Capture the cell that displays the provided text and extract its (X, Y) central coordinate. 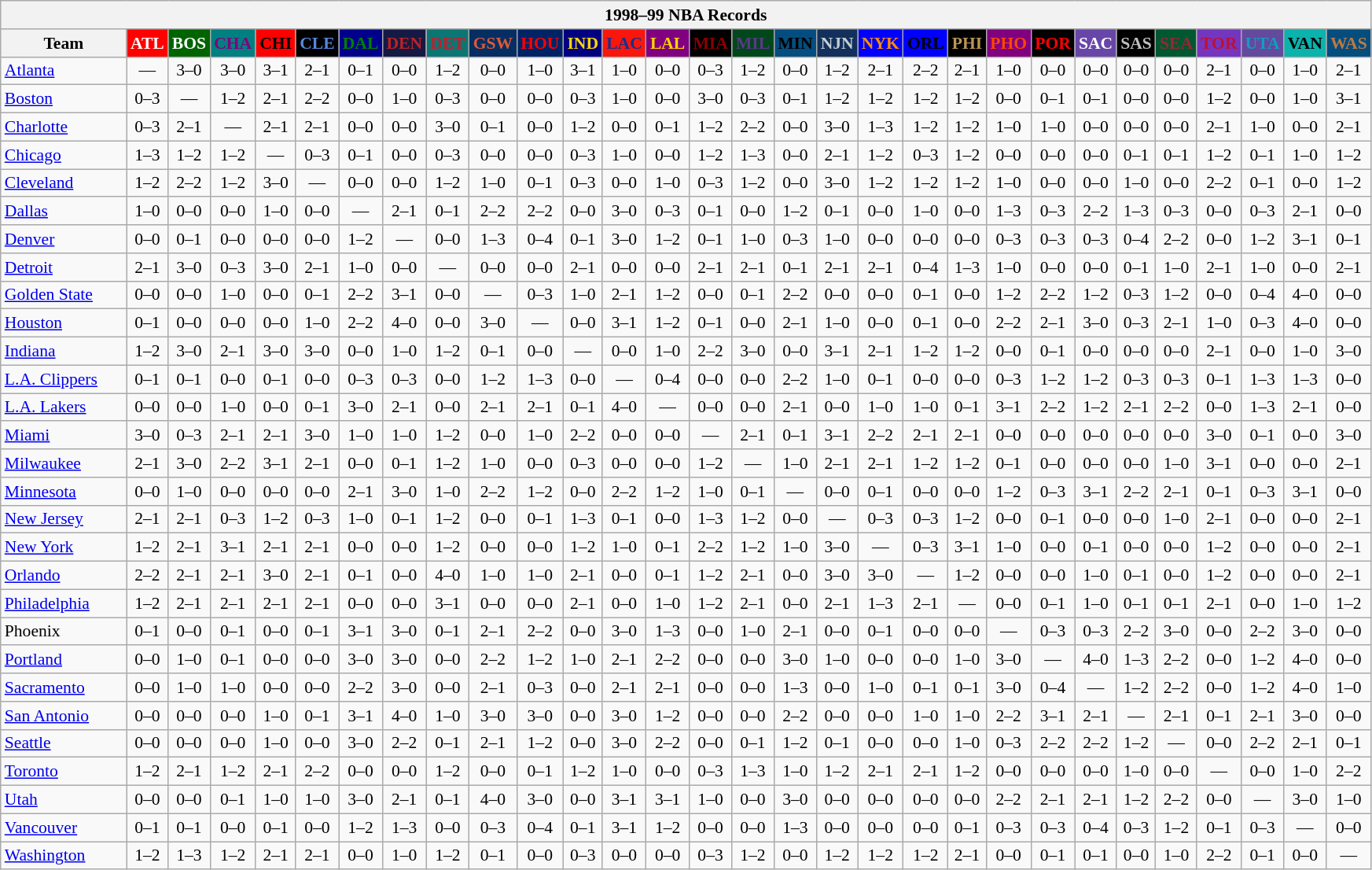
Milwaukee (64, 463)
Washington (64, 856)
MIA (710, 43)
POR (1053, 43)
CHA (233, 43)
CLE (318, 43)
PHI (967, 43)
DEN (404, 43)
UTA (1263, 43)
SAS (1136, 43)
L.A. Clippers (64, 379)
LAL (668, 43)
L.A. Lakers (64, 407)
GSW (494, 43)
New Jersey (64, 519)
Miami (64, 436)
Minnesota (64, 492)
Houston (64, 323)
CHI (275, 43)
LAC (624, 43)
NJN (837, 43)
Seattle (64, 743)
MIN (795, 43)
1998–99 NBA Records (686, 15)
Dallas (64, 212)
San Antonio (64, 716)
Golden State (64, 295)
Cleveland (64, 183)
NYK (881, 43)
New York (64, 547)
SEA (1176, 43)
VAN (1305, 43)
WAS (1349, 43)
Atlanta (64, 71)
Sacramento (64, 688)
DAL (361, 43)
SAC (1096, 43)
ATL (148, 43)
Phoenix (64, 632)
Chicago (64, 155)
TOR (1219, 43)
HOU (539, 43)
Boston (64, 99)
Denver (64, 239)
Vancouver (64, 828)
Orlando (64, 576)
ORL (926, 43)
Indiana (64, 352)
Charlotte (64, 127)
BOS (189, 43)
PHO (1008, 43)
MIL (753, 43)
Toronto (64, 772)
DET (448, 43)
Detroit (64, 267)
Portland (64, 660)
Team (64, 43)
IND (583, 43)
Philadelphia (64, 603)
Utah (64, 800)
